Provide the [X, Y] coordinate of the cell's center where the given text is located.  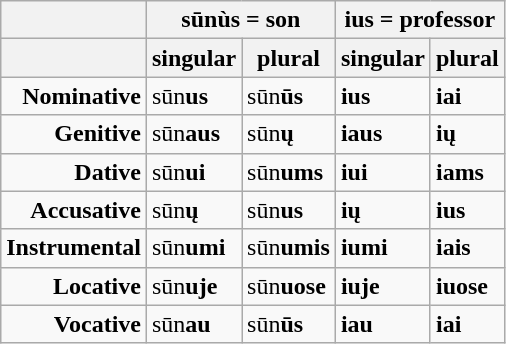
iuje [382, 286]
sūnums [289, 172]
iuose [467, 286]
iau [382, 324]
iams [467, 172]
iui [382, 172]
sūnuose [289, 286]
iaus [382, 134]
ius = professor [420, 20]
sūnumis [289, 248]
Accusative [74, 210]
sūnui [194, 172]
sūnuje [194, 286]
Genitive [74, 134]
Vocative [74, 324]
iumi [382, 248]
sūnùs = son [240, 20]
sūnumi [194, 248]
sūnaus [194, 134]
Dative [74, 172]
sūnau [194, 324]
Instrumental [74, 248]
iais [467, 248]
Locative [74, 286]
Nominative [74, 96]
